Pinpoint the cell where the given text exists, returning its (x, y) midpoint coordinate. 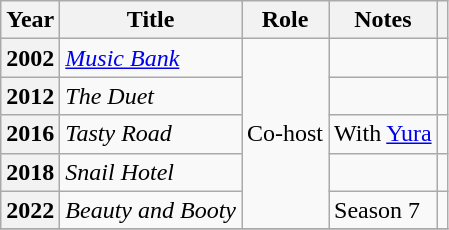
Music Bank (151, 58)
2016 (30, 134)
Co-host (286, 134)
Season 7 (384, 210)
Title (151, 20)
2022 (30, 210)
Role (286, 20)
Snail Hotel (151, 172)
The Duet (151, 96)
2012 (30, 96)
Tasty Road (151, 134)
Notes (384, 20)
Year (30, 20)
With Yura (384, 134)
2002 (30, 58)
2018 (30, 172)
Beauty and Booty (151, 210)
